Extract the (X, Y) coordinate from the center of the cell holding the provided text.  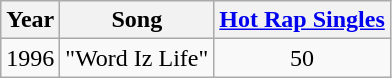
1996 (30, 58)
"Word Iz Life" (137, 58)
Hot Rap Singles (302, 20)
50 (302, 58)
Song (137, 20)
Year (30, 20)
